Locate the cell with the specified text and output its [x, y] center coordinate. 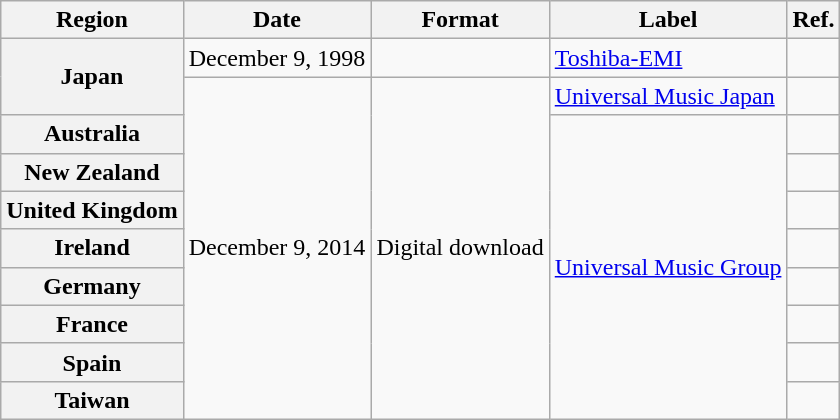
New Zealand [92, 172]
Universal Music Group [668, 267]
Format [460, 20]
France [92, 324]
Ref. [814, 20]
Japan [92, 77]
Digital download [460, 248]
Universal Music Japan [668, 96]
December 9, 2014 [277, 248]
United Kingdom [92, 210]
Spain [92, 362]
Label [668, 20]
Date [277, 20]
Germany [92, 286]
Region [92, 20]
Ireland [92, 248]
Toshiba-EMI [668, 58]
Australia [92, 134]
Taiwan [92, 400]
December 9, 1998 [277, 58]
